Locate the cell with the specified text and output its [X, Y] center coordinate. 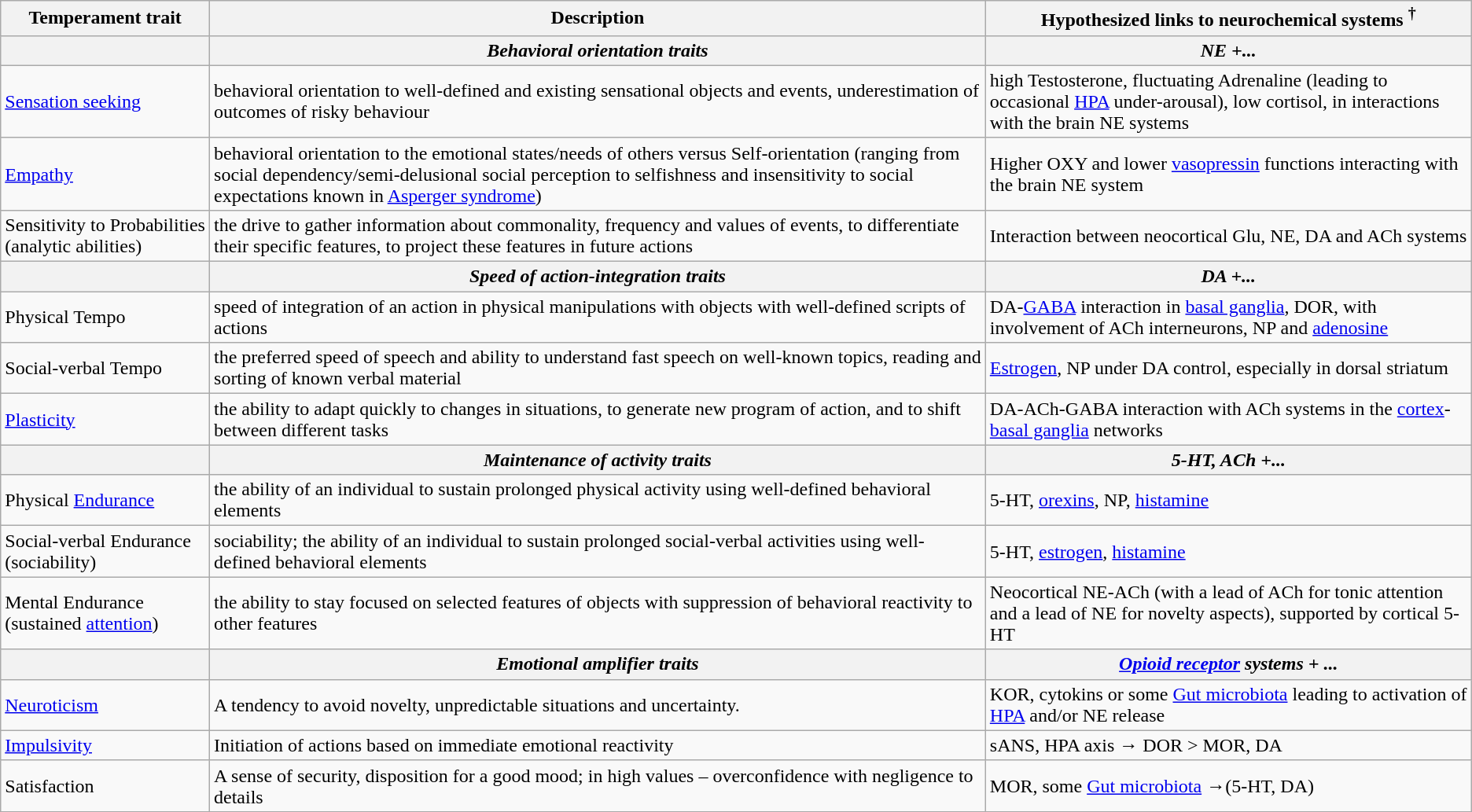
Interaction between neocortical Glu, NE, DA and ACh systems [1228, 236]
Opioid receptor systems + ... [1228, 664]
5-HT, estrogen, histamine [1228, 552]
the ability to adapt quickly to changes in situations, to generate new program of action, and to shift between different tasks [598, 420]
Temperament trait [105, 19]
the preferred speed of speech and ability to understand fast speech on well-known topics, reading and sorting of known verbal material [598, 368]
the ability to stay focused on selected features of objects with suppression of behavioral reactivity to other features [598, 613]
Neuroticism [105, 704]
Physical Endurance [105, 500]
A sense of security, disposition for a good mood; in high values – overconfidence with negligence to details [598, 786]
behavioral orientation to well-defined and existing sensational objects and events, underestimation of outcomes of risky behaviour [598, 101]
Higher OXY and lower vasopressin functions interacting with the brain NE system [1228, 174]
Emotional amplifier traits [598, 664]
DA-ACh-GABA interaction with ACh systems in the cortex-basal ganglia networks [1228, 420]
high Testosterone, fluctuating Adrenaline (leading to occasional HPA under-arousal), low cortisol, in interactions with the brain NE systems [1228, 101]
Mental Endurance (sustained attention) [105, 613]
NE +... [1228, 50]
Behavioral orientation traits [598, 50]
sANS, HPA axis → DOR > MOR, DA [1228, 745]
5-HT, ACh +... [1228, 460]
sociability; the ability of an individual to sustain prolonged social-verbal activities using well-defined behavioral elements [598, 552]
Speed of action-integration traits [598, 277]
Physical Tempo [105, 318]
Sensitivity to Probabilities (analytic abilities) [105, 236]
Initiation of actions based on immediate emotional reactivity [598, 745]
Plasticity [105, 420]
Neocortical NE-ACh (with a lead of ACh for tonic attention and a lead of NE for novelty aspects), supported by cortical 5-HT [1228, 613]
Satisfaction [105, 786]
the ability of an individual to sustain prolonged physical activity using well-defined behavioral elements [598, 500]
Description [598, 19]
Maintenance of activity traits [598, 460]
DA +... [1228, 277]
DA-GABA interaction in basal ganglia, DOR, with involvement of ACh interneurons, NP and adenosine [1228, 318]
Empathy [105, 174]
A tendency to avoid novelty, unpredictable situations and uncertainty. [598, 704]
Sensation seeking [105, 101]
KOR, cytokins or some Gut microbiota leading to activation of HPA and/or NE release [1228, 704]
Social-verbal Tempo [105, 368]
Estrogen, NP under DA control, especially in dorsal striatum [1228, 368]
Impulsivity [105, 745]
MOR, some Gut microbiota →(5-HT, DA) [1228, 786]
Social-verbal Endurance (sociability) [105, 552]
Hypothesized links to neurochemical systems † [1228, 19]
5-HT, orexins, NP, histamine [1228, 500]
speed of integration of an action in physical manipulations with objects with well-defined scripts of actions [598, 318]
